Determine the (x, y) coordinate at the center of the cell enclosing the given text.  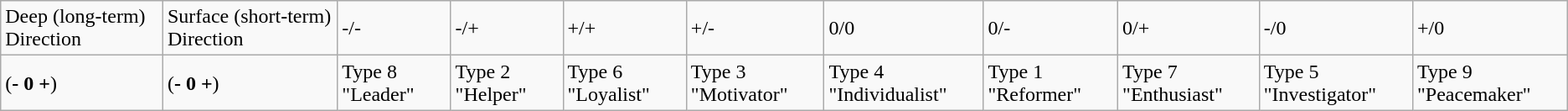
-/+ (507, 29)
0/- (1050, 29)
Type 8 "Leader" (394, 82)
Deep (long-term) Direction (82, 29)
Type 5 "Investigator" (1335, 82)
Type 6 "Loyalist" (625, 82)
Type 3 "Motivator" (756, 82)
-/- (394, 29)
Type 4 "Individualist" (904, 82)
-/0 (1335, 29)
+/0 (1491, 29)
Type 2 "Helper" (507, 82)
+/- (756, 29)
0/0 (904, 29)
Type 7 "Enthusiast" (1189, 82)
+/+ (625, 29)
Surface (short-term) Direction (250, 29)
0/+ (1189, 29)
Type 9 "Peacemaker" (1491, 82)
Type 1 "Reformer" (1050, 82)
